Detect which cell encompasses the target text, then output its (x, y) center coordinate. 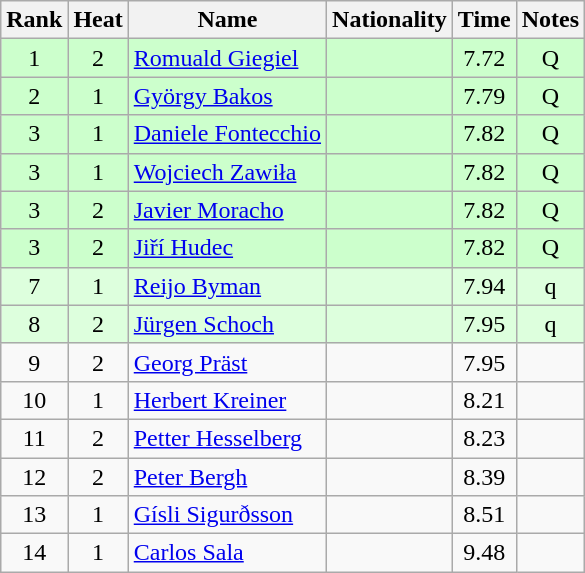
Reijo Byman (227, 286)
8.23 (484, 438)
Petter Hesselberg (227, 438)
8 (34, 324)
Javier Moracho (227, 210)
13 (34, 515)
Nationality (390, 20)
12 (34, 477)
Heat (98, 20)
9 (34, 362)
7.79 (484, 96)
György Bakos (227, 96)
Gísli Sigurðsson (227, 515)
Rank (34, 20)
Name (227, 20)
Notes (550, 20)
Time (484, 20)
8.39 (484, 477)
7 (34, 286)
8.21 (484, 400)
Jürgen Schoch (227, 324)
Jiří Hudec (227, 248)
10 (34, 400)
7.94 (484, 286)
Herbert Kreiner (227, 400)
Romuald Giegiel (227, 58)
Georg Präst (227, 362)
8.51 (484, 515)
9.48 (484, 553)
Wojciech Zawiła (227, 172)
11 (34, 438)
Carlos Sala (227, 553)
Daniele Fontecchio (227, 134)
14 (34, 553)
7.72 (484, 58)
Peter Bergh (227, 477)
